Return [x, y] of the center of cell containing provided text 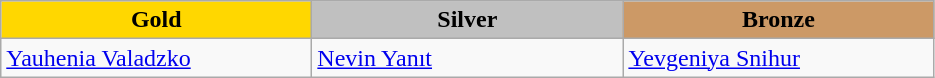
Yauhenia Valadzko [156, 58]
Nevin Yanıt [468, 58]
Bronze [778, 20]
Gold [156, 20]
Silver [468, 20]
Yevgeniya Snihur [778, 58]
